Identify which cell holds the provided text, then report its (X, Y) central coordinate. 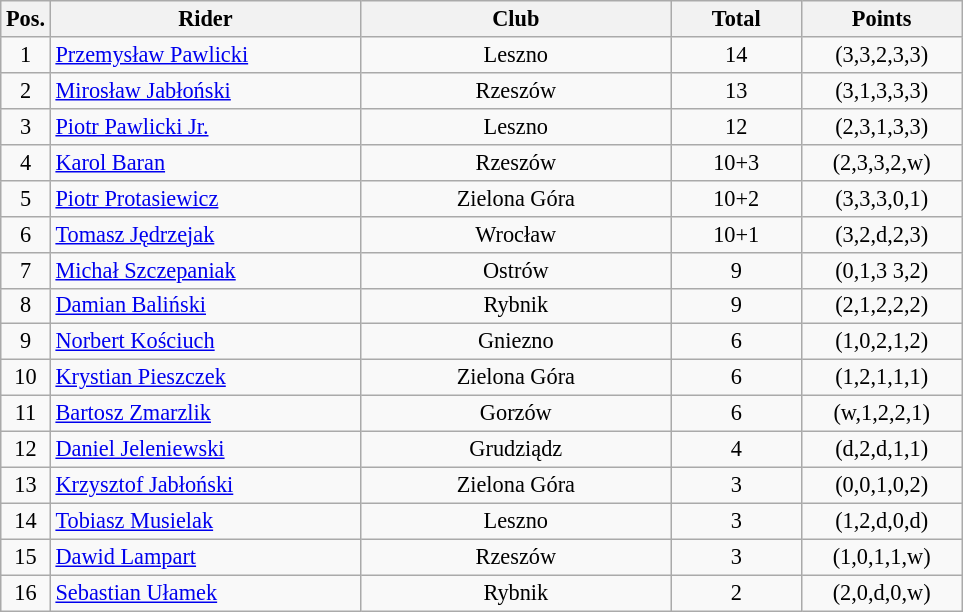
1 (26, 55)
(1,0,1,1,w) (881, 557)
(d,2,d,1,1) (881, 450)
Norbert Kościuch (205, 342)
(1,0,2,1,2) (881, 342)
Karol Baran (205, 162)
Ostrów (516, 270)
Club (516, 19)
Dawid Lampart (205, 557)
Gniezno (516, 342)
(2,0,d,0,w) (881, 593)
Tobiasz Musielak (205, 521)
Krystian Pieszczek (205, 378)
Piotr Protasiewicz (205, 198)
Wrocław (516, 234)
(1,2,d,0,d) (881, 521)
Grudziądz (516, 450)
Pos. (26, 19)
Michał Szczepaniak (205, 270)
Bartosz Zmarzlik (205, 414)
10 (26, 378)
16 (26, 593)
Gorzów (516, 414)
(0,1,3 3,2) (881, 270)
Przemysław Pawlicki (205, 55)
Mirosław Jabłoński (205, 90)
(3,1,3,3,3) (881, 90)
(w,1,2,2,1) (881, 414)
10+3 (736, 162)
Total (736, 19)
(2,3,3,2,w) (881, 162)
Krzysztof Jabłoński (205, 485)
5 (26, 198)
Points (881, 19)
15 (26, 557)
(1,2,1,1,1) (881, 378)
8 (26, 306)
Rider (205, 19)
(3,3,3,0,1) (881, 198)
(3,2,d,2,3) (881, 234)
11 (26, 414)
10+1 (736, 234)
(2,1,2,2,2) (881, 306)
(0,0,1,0,2) (881, 485)
(3,3,2,3,3) (881, 55)
Daniel Jeleniewski (205, 450)
(2,3,1,3,3) (881, 126)
Damian Baliński (205, 306)
Sebastian Ułamek (205, 593)
Piotr Pawlicki Jr. (205, 126)
7 (26, 270)
10+2 (736, 198)
Tomasz Jędrzejak (205, 234)
